Extract the [x, y] coordinate from the center of the cell holding the provided text.  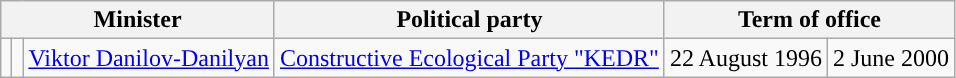
Viktor Danilov-Danilyan [149, 58]
2 June 2000 [890, 58]
Term of office [809, 20]
22 August 1996 [746, 58]
Constructive Ecological Party "KEDR" [469, 58]
Minister [138, 20]
Political party [469, 20]
